Pinpoint the cell where the given text exists, returning its (x, y) midpoint coordinate. 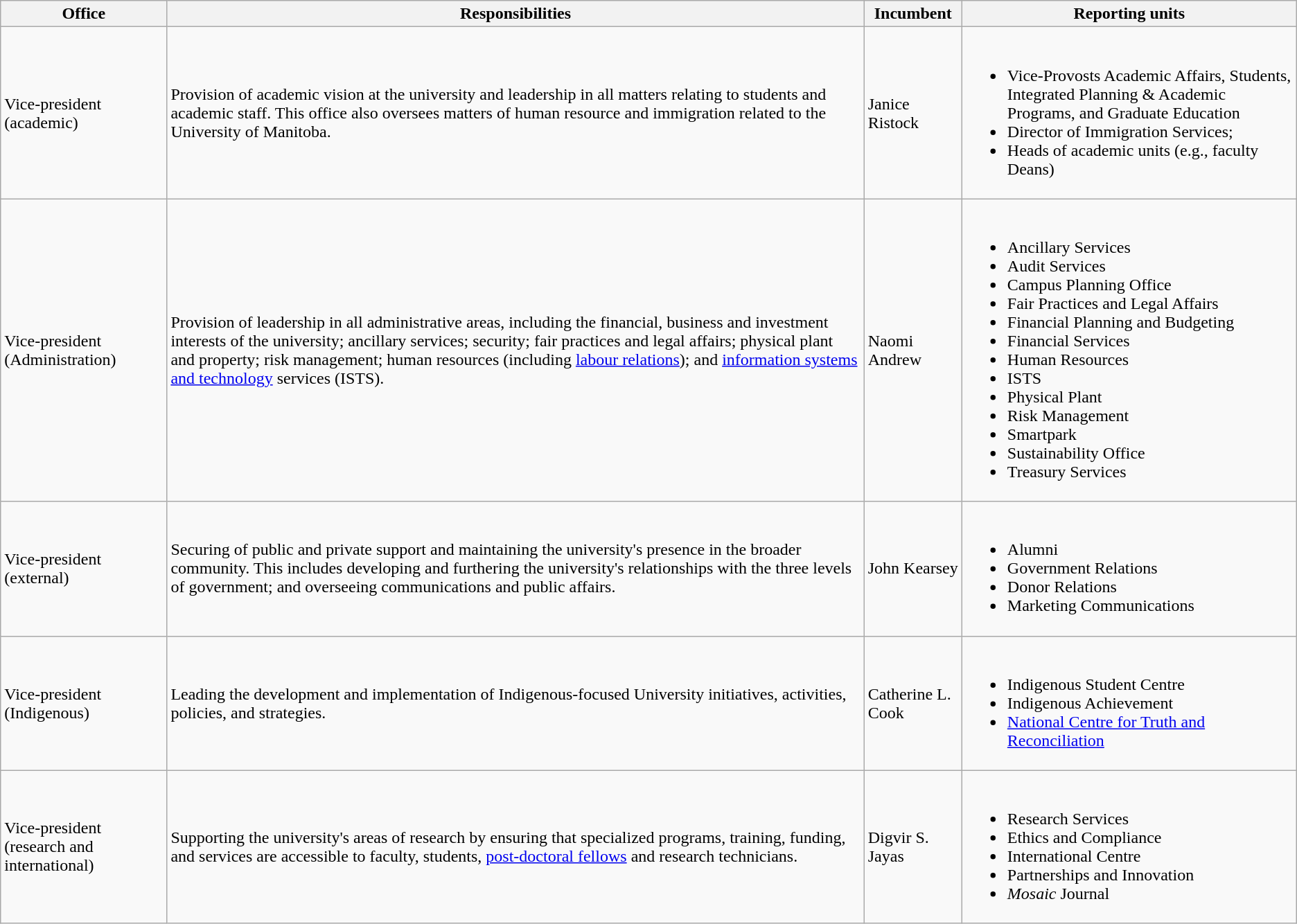
AlumniGovernment RelationsDonor RelationsMarketing Communications (1129, 569)
Incumbent (913, 14)
Reporting units (1129, 14)
Leading the development and implementation of Indigenous-focused University initiatives, activities, policies, and strategies. (515, 703)
Responsibilities (515, 14)
Catherine L. Cook (913, 703)
Vice-president (Administration) (84, 350)
Vice-president (academic) (84, 113)
Vice-president (Indigenous) (84, 703)
Vice-president (research and international) (84, 846)
Janice Ristock (913, 113)
Vice-president (external) (84, 569)
Research ServicesEthics and ComplianceInternational CentrePartnerships and InnovationMosaic Journal (1129, 846)
Indigenous Student CentreIndigenous AchievementNational Centre for Truth and Reconciliation (1129, 703)
Office (84, 14)
Naomi Andrew (913, 350)
Digvir S. Jayas (913, 846)
John Kearsey (913, 569)
